From the cell containing the given text, extract its center point as (X, Y) coordinate. 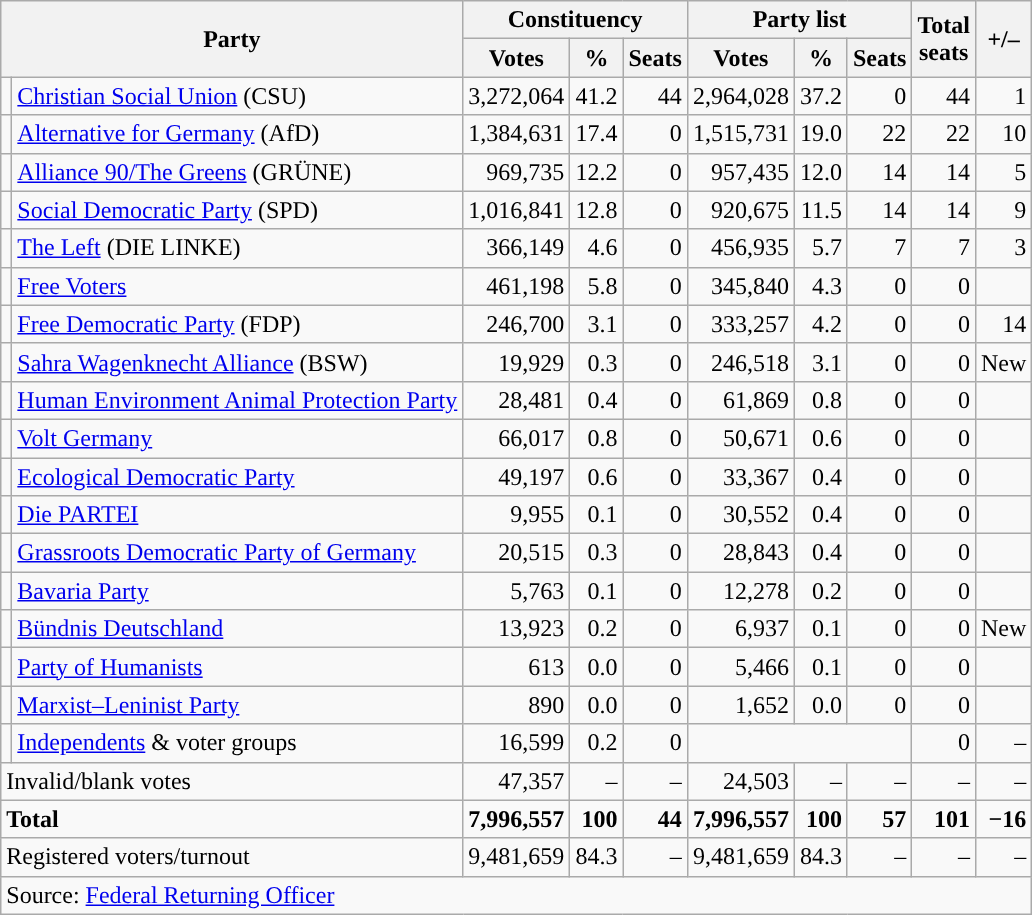
12.2 (596, 172)
Human Environment Animal Protection Party (238, 400)
61,869 (740, 400)
1,515,731 (740, 134)
1,384,631 (516, 134)
Bündnis Deutschland (238, 629)
4.6 (596, 248)
Independents & voter groups (238, 743)
24,503 (740, 781)
101 (944, 819)
12.8 (596, 210)
6,937 (740, 629)
41.2 (596, 96)
Party (232, 39)
16,599 (516, 743)
9 (1003, 210)
4.3 (820, 286)
Total (232, 819)
890 (516, 705)
57 (879, 819)
3,272,064 (516, 96)
33,367 (740, 477)
957,435 (740, 172)
1,652 (740, 705)
333,257 (740, 324)
Totalseats (944, 39)
66,017 (516, 438)
19.0 (820, 134)
5,763 (516, 591)
Constituency (576, 20)
Volt Germany (238, 438)
−16 (1003, 819)
Sahra Wagenknecht Alliance (BSW) (238, 362)
Alternative for Germany (AfD) (238, 134)
Free Democratic Party (FDP) (238, 324)
Grassroots Democratic Party of Germany (238, 553)
1,016,841 (516, 210)
50,671 (740, 438)
5.7 (820, 248)
5,466 (740, 667)
49,197 (516, 477)
Free Voters (238, 286)
2,964,028 (740, 96)
345,840 (740, 286)
19,929 (516, 362)
9,955 (516, 515)
12.0 (820, 172)
Alliance 90/The Greens (GRÜNE) (238, 172)
Party list (800, 20)
13,923 (516, 629)
1 (1003, 96)
969,735 (516, 172)
5.8 (596, 286)
Marxist–Leninist Party (238, 705)
17.4 (596, 134)
+/– (1003, 39)
Christian Social Union (CSU) (238, 96)
Bavaria Party (238, 591)
Party of Humanists (238, 667)
Registered voters/turnout (232, 857)
The Left (DIE LINKE) (238, 248)
28,843 (740, 553)
37.2 (820, 96)
12,278 (740, 591)
47,357 (516, 781)
3 (1003, 248)
246,700 (516, 324)
461,198 (516, 286)
5 (1003, 172)
246,518 (740, 362)
30,552 (740, 515)
20,515 (516, 553)
11.5 (820, 210)
Invalid/blank votes (232, 781)
Source: Federal Returning Officer (516, 895)
366,149 (516, 248)
4.2 (820, 324)
28,481 (516, 400)
10 (1003, 134)
Die PARTEI (238, 515)
Ecological Democratic Party (238, 477)
456,935 (740, 248)
920,675 (740, 210)
Social Democratic Party (SPD) (238, 210)
613 (516, 667)
